Return [X, Y] of the center of cell containing provided text 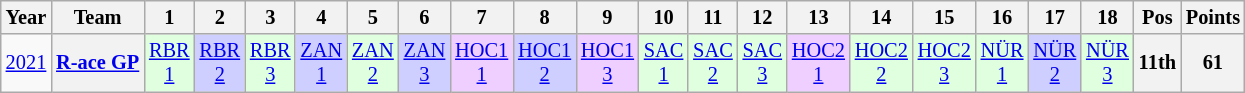
16 [1002, 17]
NÜR1 [1002, 63]
7 [482, 17]
11 [712, 17]
ZAN3 [425, 63]
5 [373, 17]
Team [98, 17]
12 [762, 17]
15 [944, 17]
RBR1 [169, 63]
SAC2 [712, 63]
61 [1213, 63]
RBR3 [270, 63]
13 [818, 17]
8 [544, 17]
Pos [1158, 17]
Year [26, 17]
SAC3 [762, 63]
1 [169, 17]
HOC21 [818, 63]
2 [220, 17]
17 [1054, 17]
ZAN1 [321, 63]
HOC11 [482, 63]
14 [882, 17]
10 [664, 17]
HOC13 [608, 63]
3 [270, 17]
NÜR2 [1054, 63]
11th [1158, 63]
HOC23 [944, 63]
NÜR3 [1108, 63]
HOC12 [544, 63]
6 [425, 17]
Points [1213, 17]
2021 [26, 63]
9 [608, 17]
SAC1 [664, 63]
HOC22 [882, 63]
18 [1108, 17]
4 [321, 17]
ZAN2 [373, 63]
R-ace GP [98, 63]
RBR2 [220, 63]
